Return the (x, y) coordinate for the center point of the cell that contains the specified text.  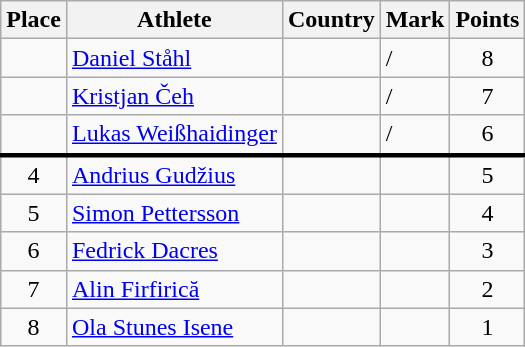
Place (34, 20)
Athlete (174, 20)
Fedrick Dacres (174, 251)
Andrius Gudžius (174, 174)
Points (488, 20)
2 (488, 289)
3 (488, 251)
1 (488, 327)
Simon Pettersson (174, 213)
Country (331, 20)
Daniel Ståhl (174, 58)
Kristjan Čeh (174, 96)
Alin Firfirică (174, 289)
Ola Stunes Isene (174, 327)
Mark (415, 20)
Lukas Weißhaidinger (174, 135)
